Pinpoint the cell where the given text exists, returning its (X, Y) midpoint coordinate. 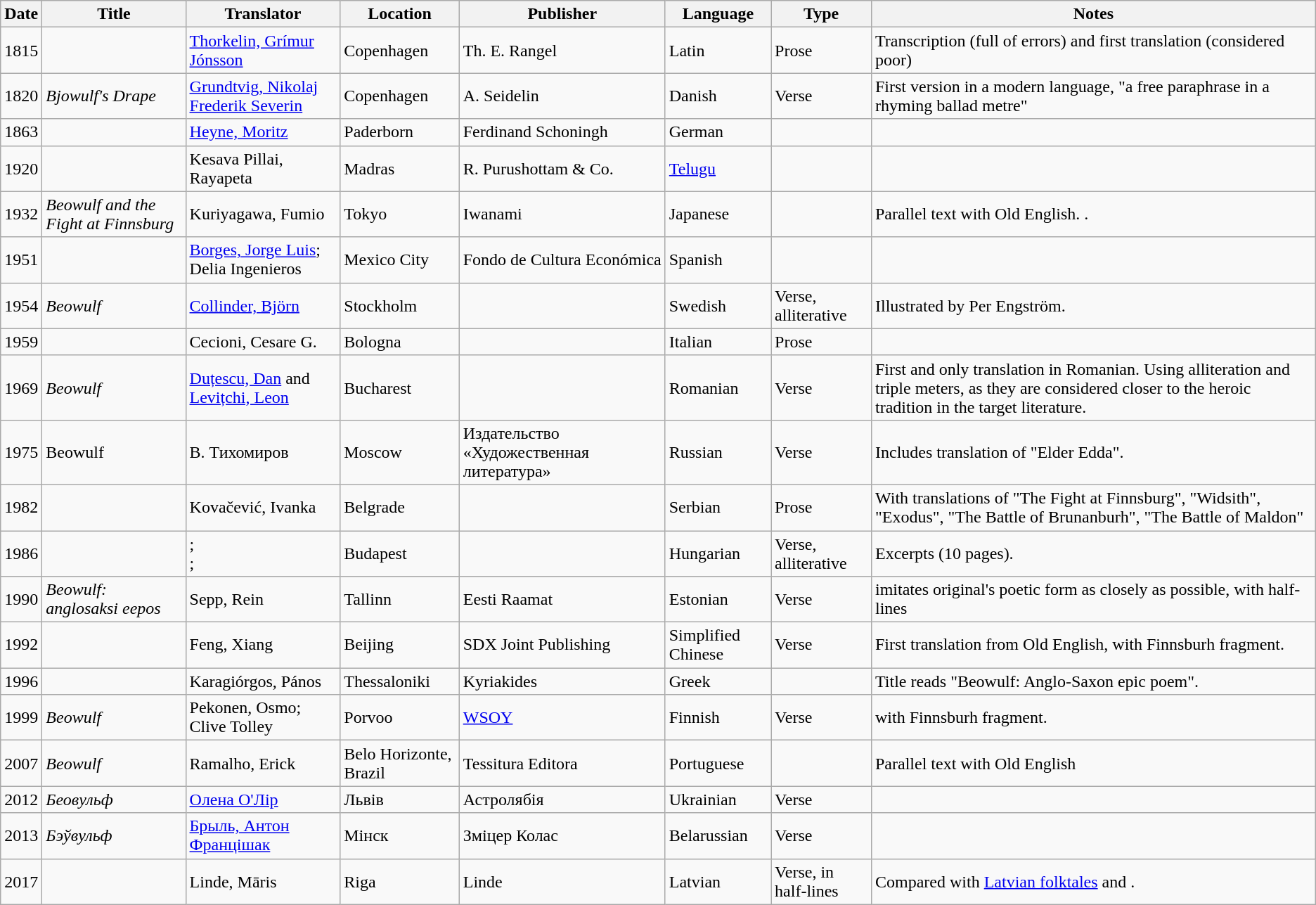
Hungarian (718, 553)
Thessaloniki (399, 681)
Compared with Latvian folktales and . (1093, 882)
Parallel text with Old English (1093, 764)
Tallinn (399, 599)
Japanese (718, 214)
Borges, Jorge Luis;Delia Ingenieros (263, 260)
Riga (399, 882)
Беовульф (114, 800)
Sepp, Rein (263, 599)
Language (718, 14)
Kyriakides (562, 681)
Iwanami (562, 214)
Location (399, 14)
A. Seidelin (562, 96)
Russian (718, 452)
Belgrade (399, 508)
Telugu (718, 169)
With translations of "The Fight at Finnsburg", "Widsith", "Exodus", "The Battle of Brunanburh", "The Battle of Maldon" (1093, 508)
Duțescu, Dan and Levițchi, Leon (263, 387)
Type (821, 14)
Belarussian (718, 835)
Kovačević, Ivanka (263, 508)
First translation from Old English, with Finnsburh fragment. (1093, 646)
1951 (21, 260)
Олена О'Лір (263, 800)
Астролябія (562, 800)
German (718, 132)
Illustrated by Per Engström. (1093, 305)
2013 (21, 835)
Paderborn (399, 132)
Мінск (399, 835)
SDX Joint Publishing (562, 646)
First version in a modern language, "a free paraphrase in a rhyming ballad metre" (1093, 96)
Fondo de Cultura Económica (562, 260)
1982 (21, 508)
Брыль, Антон Францішак (263, 835)
В. Тихомиров (263, 452)
Bucharest (399, 387)
Feng, Xiang (263, 646)
Ukrainian (718, 800)
2012 (21, 800)
1990 (21, 599)
Pekonen, Osmo;Clive Tolley (263, 717)
Moscow (399, 452)
1986 (21, 553)
Cecioni, Cesare G. (263, 342)
Ferdinand Schoningh (562, 132)
Beowulf: anglosaksi eepos (114, 599)
Budapest (399, 553)
Th. E. Rangel (562, 51)
Thorkelin, Grímur Jónsson (263, 51)
Verse, in half-lines (821, 882)
Львів (399, 800)
1969 (21, 387)
Greek (718, 681)
1863 (21, 132)
Porvoo (399, 717)
Linde, Māris (263, 882)
Portuguese (718, 764)
R. Purushottam & Co. (562, 169)
Ramalho, Erick (263, 764)
;; (263, 553)
1920 (21, 169)
Eesti Raamat (562, 599)
Bjowulf's Drape (114, 96)
Tessitura Editora (562, 764)
Collinder, Björn (263, 305)
Belo Horizonte, Brazil (399, 764)
Kuriyagawa, Fumio (263, 214)
1992 (21, 646)
imitates original's poetic form as closely as possible, with half-lines (1093, 599)
Parallel text with Old English. . (1093, 214)
Bologna (399, 342)
Spanish (718, 260)
1996 (21, 681)
Excerpts (10 pages). (1093, 553)
Danish (718, 96)
Publisher (562, 14)
Kesava Pillai, Rayapeta (263, 169)
Date (21, 14)
Italian (718, 342)
Title (114, 14)
Latin (718, 51)
1820 (21, 96)
Бэўвульф (114, 835)
1954 (21, 305)
Издательство «Художественная литература» (562, 452)
Simplified Chinese (718, 646)
Tokyo (399, 214)
1975 (21, 452)
Finnish (718, 717)
2007 (21, 764)
Romanian (718, 387)
1815 (21, 51)
Karagiórgos, Pános (263, 681)
Зміцер Колас (562, 835)
Translator (263, 14)
Madras (399, 169)
Linde (562, 882)
WSOY (562, 717)
Serbian (718, 508)
Grundtvig, Nikolaj Frederik Severin (263, 96)
1959 (21, 342)
Stockholm (399, 305)
Beijing (399, 646)
Title reads "Beowulf: Anglo-Saxon epic poem". (1093, 681)
Transcription (full of errors) and first translation (considered poor) (1093, 51)
with Finnsburh fragment. (1093, 717)
Heyne, Moritz (263, 132)
Mexico City (399, 260)
Swedish (718, 305)
Estonian (718, 599)
Notes (1093, 14)
Latvian (718, 882)
1999 (21, 717)
Beowulf and the Fight at Finnsburg (114, 214)
1932 (21, 214)
Includes translation of "Elder Edda". (1093, 452)
2017 (21, 882)
